Determine the (X, Y) coordinate at the center of the cell enclosing the given text.  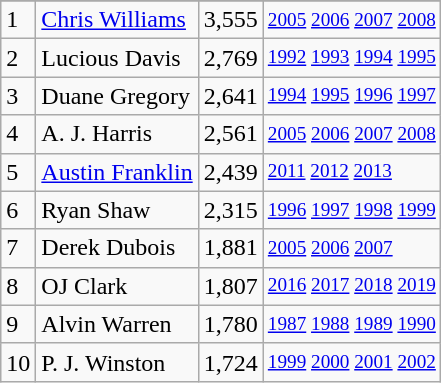
1 (18, 20)
1996 1997 1998 1999 (352, 210)
OJ Clark (117, 286)
2,641 (230, 96)
1,780 (230, 324)
Ryan Shaw (117, 210)
2,769 (230, 58)
8 (18, 286)
Alvin Warren (117, 324)
Lucious Davis (117, 58)
3,555 (230, 20)
Derek Dubois (117, 248)
2,439 (230, 172)
2011 2012 2013 (352, 172)
1,724 (230, 362)
1994 1995 1996 1997 (352, 96)
1999 2000 2001 2002 (352, 362)
2 (18, 58)
10 (18, 362)
2005 2006 2007 (352, 248)
2,315 (230, 210)
1,807 (230, 286)
6 (18, 210)
Austin Franklin (117, 172)
P. J. Winston (117, 362)
2016 2017 2018 2019 (352, 286)
1992 1993 1994 1995 (352, 58)
1,881 (230, 248)
7 (18, 248)
3 (18, 96)
2,561 (230, 134)
5 (18, 172)
1987 1988 1989 1990 (352, 324)
Chris Williams (117, 20)
9 (18, 324)
4 (18, 134)
A. J. Harris (117, 134)
Duane Gregory (117, 96)
